Detect which cell encompasses the target text, then output its [x, y] center coordinate. 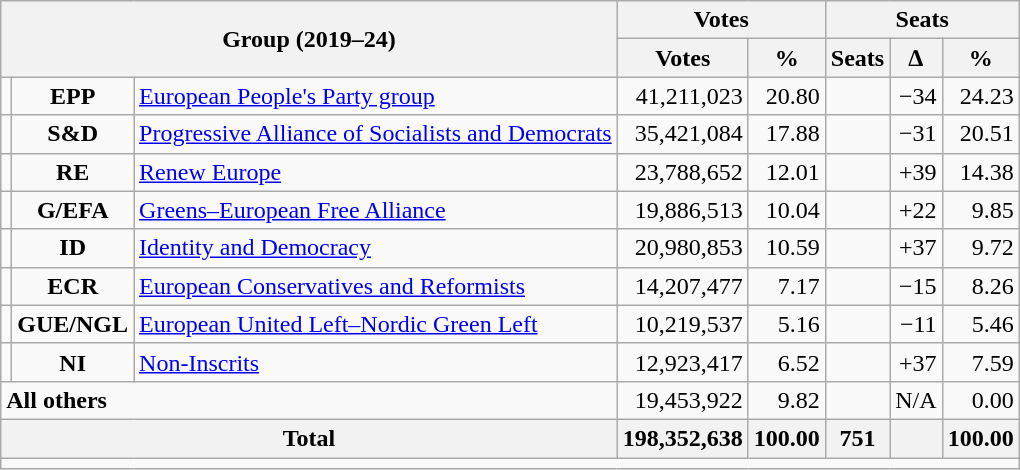
Group (2019–24) [309, 39]
7.17 [786, 286]
14,207,477 [682, 286]
10.59 [786, 248]
6.52 [786, 362]
198,352,638 [682, 438]
Renew Europe [376, 172]
European United Left–Nordic Green Left [376, 324]
Total [309, 438]
Non-Inscrits [376, 362]
9.85 [980, 210]
+39 [916, 172]
10.04 [786, 210]
ID [73, 248]
ECR [73, 286]
S&D [73, 134]
20.51 [980, 134]
GUE/NGL [73, 324]
20,980,853 [682, 248]
5.16 [786, 324]
NI [73, 362]
7.59 [980, 362]
12,923,417 [682, 362]
Greens–European Free Alliance [376, 210]
European People's Party group [376, 96]
−15 [916, 286]
G/EFA [73, 210]
751 [857, 438]
24.23 [980, 96]
19,453,922 [682, 400]
Identity and Democracy [376, 248]
10,219,537 [682, 324]
8.26 [980, 286]
41,211,023 [682, 96]
35,421,084 [682, 134]
14.38 [980, 172]
9.82 [786, 400]
−31 [916, 134]
All others [309, 400]
RE [73, 172]
∆ [916, 58]
23,788,652 [682, 172]
17.88 [786, 134]
0.00 [980, 400]
12.01 [786, 172]
−11 [916, 324]
20.80 [786, 96]
−34 [916, 96]
European Conservatives and Reformists [376, 286]
Progressive Alliance of Socialists and Democrats [376, 134]
+22 [916, 210]
19,886,513 [682, 210]
EPP [73, 96]
5.46 [980, 324]
N/A [916, 400]
9.72 [980, 248]
